Capture the cell that displays the provided text and extract its [x, y] central coordinate. 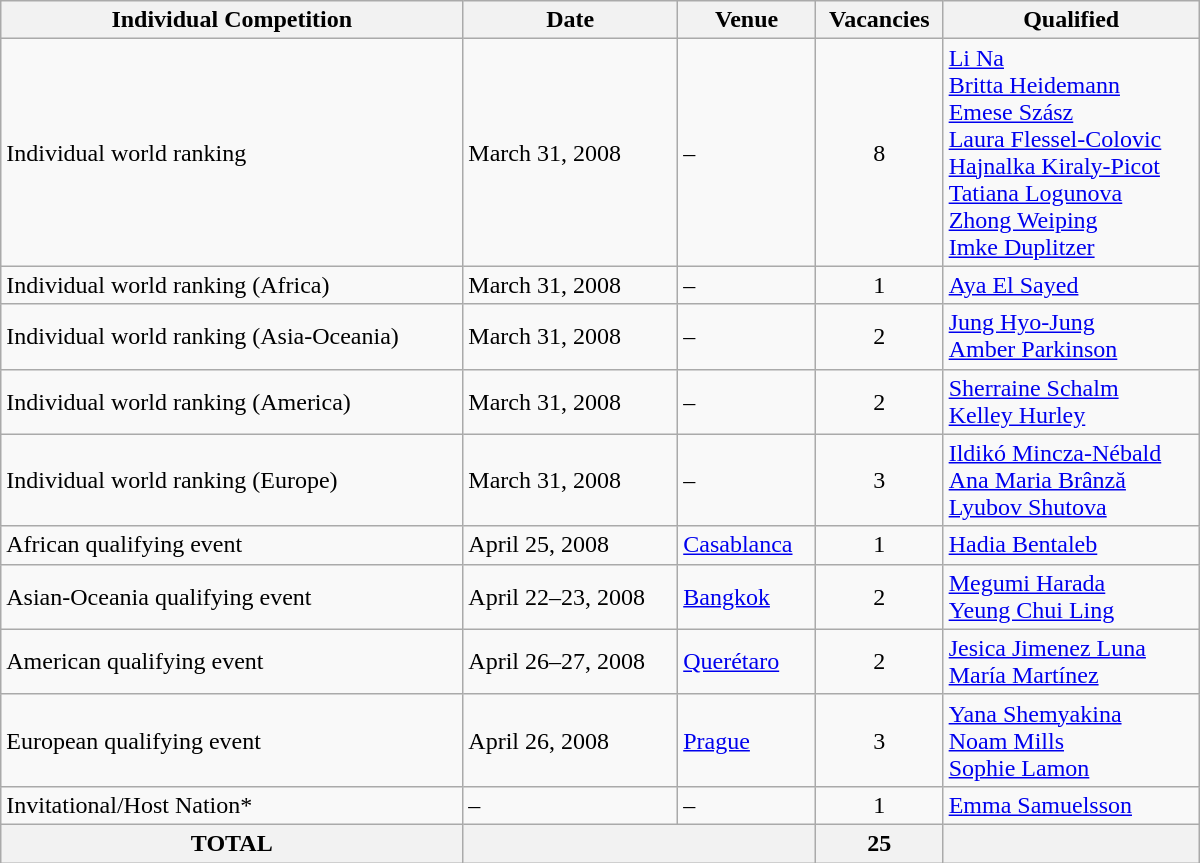
April 22–23, 2008 [570, 596]
Jesica Jimenez Luna María Martínez [1071, 662]
Hadia Bentaleb [1071, 545]
Invitational/Host Nation* [232, 805]
Sherraine Schalm Kelley Hurley [1071, 402]
Ildikó Mincza-Nébald Ana Maria Brânză Lyubov Shutova [1071, 480]
Yana Shemyakina Noam Mills Sophie Lamon [1071, 740]
Querétaro [747, 662]
Casablanca [747, 545]
TOTAL [232, 843]
April 25, 2008 [570, 545]
American qualifying event [232, 662]
Individual world ranking [232, 152]
Jung Hyo-Jung Amber Parkinson [1071, 336]
Emma Samuelsson [1071, 805]
Prague [747, 740]
Individual world ranking (Asia-Oceania) [232, 336]
8 [879, 152]
Li Na Britta Heidemann Emese Szász Laura Flessel-Colovic Hajnalka Kiraly-Picot Tatiana Logunova Zhong Weiping Imke Duplitzer [1071, 152]
European qualifying event [232, 740]
April 26–27, 2008 [570, 662]
Date [570, 20]
Individual world ranking (Europe) [232, 480]
Bangkok [747, 596]
Individual world ranking (America) [232, 402]
Individual Competition [232, 20]
Venue [747, 20]
Aya El Sayed [1071, 285]
Asian-Oceania qualifying event [232, 596]
Individual world ranking (Africa) [232, 285]
Qualified [1071, 20]
25 [879, 843]
African qualifying event [232, 545]
April 26, 2008 [570, 740]
Megumi Harada Yeung Chui Ling [1071, 596]
Vacancies [879, 20]
